Locate the cell with the specified text and output its (x, y) center coordinate. 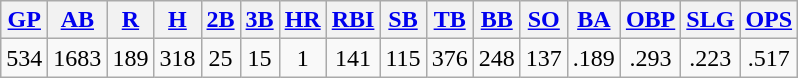
3B (260, 20)
SO (544, 20)
115 (403, 58)
1 (302, 58)
2B (220, 20)
BB (496, 20)
TB (450, 20)
25 (220, 58)
OBP (650, 20)
.293 (650, 58)
534 (24, 58)
SB (403, 20)
BA (594, 20)
SLG (710, 20)
.223 (710, 58)
318 (178, 58)
AB (78, 20)
.517 (769, 58)
HR (302, 20)
R (130, 20)
137 (544, 58)
H (178, 20)
376 (450, 58)
1683 (78, 58)
189 (130, 58)
.189 (594, 58)
248 (496, 58)
RBI (353, 20)
GP (24, 20)
15 (260, 58)
141 (353, 58)
OPS (769, 20)
